Capture the cell that displays the provided text and extract its [x, y] central coordinate. 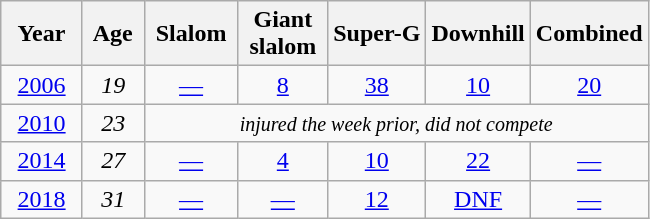
19 [113, 85]
injured the week prior, did not compete [396, 123]
20 [589, 85]
2018 [42, 199]
4 [283, 161]
Year [42, 34]
Age [113, 34]
27 [113, 161]
Combined [589, 34]
8 [283, 85]
Downhill [478, 34]
Super-G [377, 34]
22 [478, 161]
DNF [478, 199]
23 [113, 123]
2006 [42, 85]
31 [113, 199]
Giant slalom [283, 34]
Slalom [191, 34]
2014 [42, 161]
38 [377, 85]
12 [377, 199]
2010 [42, 123]
